For the text-containing cell, return its midpoint in [x, y] coordinate format. 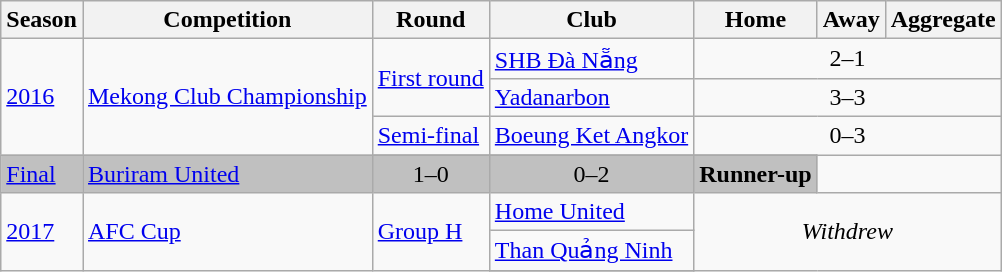
Withdrew [848, 232]
2017 [42, 232]
Home United [591, 212]
Mekong Club Championship [227, 97]
3–3 [848, 97]
Round [430, 20]
Group H [430, 232]
Club [591, 20]
First round [430, 78]
Competition [227, 20]
SHB Đà Nẵng [591, 59]
2016 [42, 97]
Final [42, 173]
Away [851, 20]
Yadanarbon [591, 97]
2–1 [848, 59]
Boeung Ket Angkor [591, 135]
1–0 [430, 173]
Than Quảng Ninh [591, 251]
AFC Cup [227, 232]
Runner-up [756, 173]
Season [42, 20]
Semi-final [430, 135]
Aggregate [943, 20]
Home [756, 20]
0–3 [848, 135]
Buriram United [227, 173]
0–2 [591, 173]
